Output the (X, Y) coordinate of the center of the cell containing the given text.  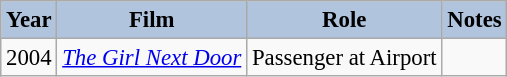
The Girl Next Door (152, 58)
2004 (29, 58)
Notes (474, 20)
Passenger at Airport (344, 58)
Year (29, 20)
Film (152, 20)
Role (344, 20)
